Extract the (x, y) coordinate from the center of the cell holding the provided text.  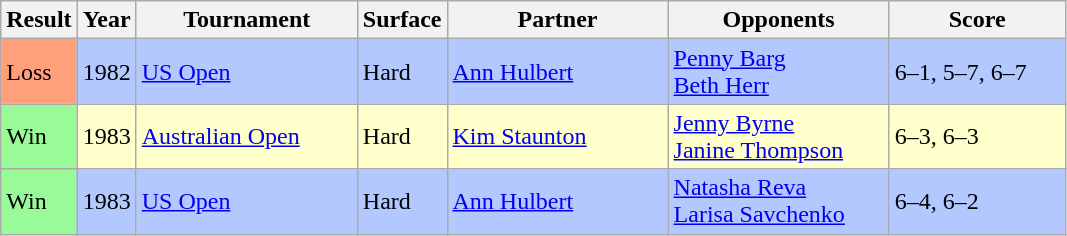
Tournament (246, 20)
Year (106, 20)
Opponents (778, 20)
Partner (558, 20)
Jenny Byrne Janine Thompson (778, 136)
Natasha Reva Larisa Savchenko (778, 202)
1982 (106, 72)
Kim Staunton (558, 136)
Loss (39, 72)
6–3, 6–3 (977, 136)
Surface (402, 20)
Score (977, 20)
Result (39, 20)
6–1, 5–7, 6–7 (977, 72)
6–4, 6–2 (977, 202)
Penny Barg Beth Herr (778, 72)
Australian Open (246, 136)
